Return (X, Y) of the center of cell containing provided text 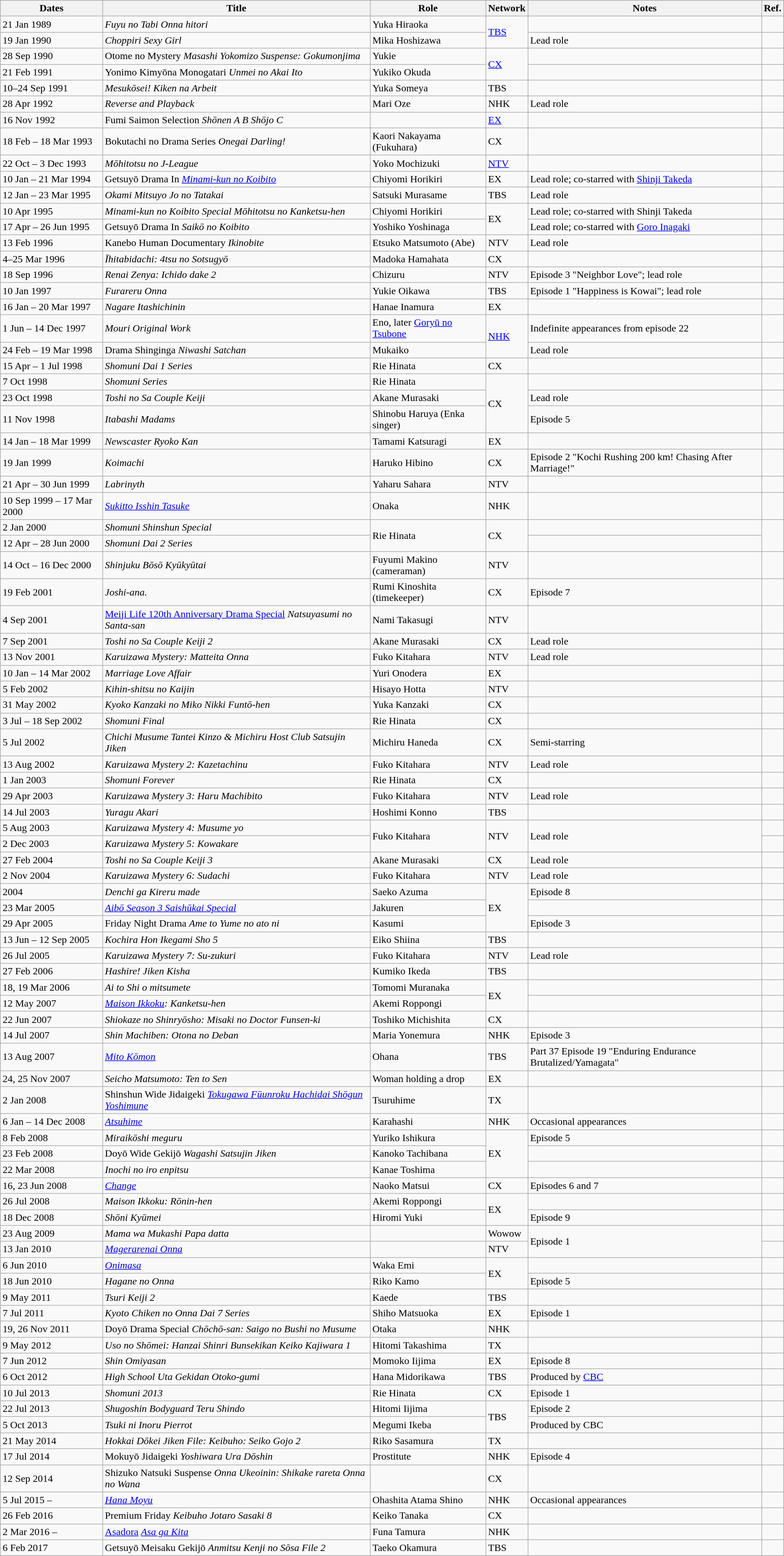
Yuka Someya (428, 88)
4–25 Mar 1996 (52, 259)
Getsuyō Meisaku Gekijō Anmitsu Kenji no Sōsa File 2 (236, 1548)
Miraikōshi meguru (236, 1138)
3 Jul – 18 Sep 2002 (52, 721)
Otaka (428, 1329)
Episode 2 "Kochi Rushing 200 km! Chasing After Marriage!" (645, 463)
Hana Midorikawa (428, 1377)
7 Jul 2011 (52, 1313)
Waka Emi (428, 1265)
Newscaster Ryoko Kan (236, 441)
Karuizawa Mystery 3: Haru Machibito (236, 796)
Renai Zenya: Ichido dake 2 (236, 275)
Koimachi (236, 463)
Indefinite appearances from episode 22 (645, 329)
Maison Ikkoku: Kanketsu-hen (236, 1003)
27 Feb 2004 (52, 860)
Mesukōsei! Kiken na Arbeit (236, 88)
Hagane no Onna (236, 1281)
27 Feb 2006 (52, 971)
Kaede (428, 1297)
10–24 Sep 1991 (52, 88)
Prostitute (428, 1457)
13 Aug 2007 (52, 1057)
Okami Mitsuyo Jo no Tatakai (236, 195)
Fuyumi Makino (cameraman) (428, 565)
Minami-kun no Koibito Special Mōhitotsu no Kanketsu-hen (236, 211)
Karuizawa Mystery 7: Su-zukuri (236, 955)
Mokuyō Jidaigeki Yoshiwara Ura Dōshin (236, 1457)
Tamami Katsuragi (428, 441)
2 Mar 2016 – (52, 1532)
12 May 2007 (52, 1003)
Hoshimi Konno (428, 812)
Maria Yonemura (428, 1035)
28 Apr 1992 (52, 104)
Yuka Hiraoka (428, 24)
29 Apr 2003 (52, 796)
Yuriko Ishikura (428, 1138)
Onaka (428, 505)
Momoko Iijima (428, 1361)
10 Sep 1999 – 17 Mar 2000 (52, 505)
Rumi Kinoshita (timekeeper) (428, 593)
Toshi no Sa Couple Keiji 3 (236, 860)
Riko Sasamura (428, 1441)
Chichi Musume Tantei Kinzo & Michiru Host Club Satsujin Jiken (236, 743)
Karuizawa Mystery 4: Musume yo (236, 828)
2004 (52, 892)
Shin Machiben: Otona no Deban (236, 1035)
Shomuni 2013 (236, 1393)
Mukaiko (428, 350)
15 Apr – 1 Jul 1998 (52, 366)
5 Feb 2002 (52, 689)
Satsuki Murasame (428, 195)
18 Jun 2010 (52, 1281)
Otome no Mystery Masashi Yokomizo Suspense: Gokumonjima (236, 56)
Doyō Drama Special Chōchō-san: Saigo no Bushi no Musume (236, 1329)
Mama wa Mukashi Papa datta (236, 1233)
22 Jun 2007 (52, 1019)
2 Jan 2008 (52, 1100)
12 Sep 2014 (52, 1478)
Haruko Hibino (428, 463)
Karuizawa Mystery 2: Kazetachinu (236, 764)
Choppiri Sexy Girl (236, 40)
6 Jun 2010 (52, 1265)
Mouri Original Work (236, 329)
Notes (645, 8)
Magerarenai Onna (236, 1249)
Yoko Mochizuki (428, 163)
2 Dec 2003 (52, 844)
14 Jul 2007 (52, 1035)
Kyoko Kanzaki no Miko Nikki Funtō-hen (236, 705)
29 Apr 2005 (52, 924)
Episode 2 (645, 1409)
Tomomi Muranaka (428, 987)
6 Feb 2017 (52, 1548)
Wowow (507, 1233)
Yuri Onodera (428, 673)
Meiji Life 120th Anniversary Drama Special Natsuyasumi no Santa-san (236, 619)
Role (428, 8)
Inochi no iro enpitsu (236, 1170)
Kihin-shitsu no Kaijin (236, 689)
Hitomi Iijima (428, 1409)
18 Dec 2008 (52, 1217)
Jakuren (428, 908)
Mōhitotsu no J-League (236, 163)
Uso no Shōmei: Hanzai Shinri Bunsekikan Keiko Kajiwara 1 (236, 1345)
Ohashita Atama Shino (428, 1500)
Yaharu Sahara (428, 484)
Fumi Saimon Selection Shōnen A B Shōjo C (236, 120)
Ref. (772, 8)
6 Oct 2012 (52, 1377)
5 Jul 2002 (52, 743)
Marriage Love Affair (236, 673)
26 Jul 2008 (52, 1201)
Maison Ikkoku: Rōnin-hen (236, 1201)
10 Jul 2013 (52, 1393)
16 Jan – 20 Mar 1997 (52, 307)
16, 23 Jun 2008 (52, 1186)
Dates (52, 8)
22 Mar 2008 (52, 1170)
Tsuruhime (428, 1100)
23 Oct 1998 (52, 398)
Part 37 Episode 19 "Enduring Endurance Brutalized/Yamagata" (645, 1057)
Shomuni Dai 1 Series (236, 366)
Shomuni Dai 2 Series (236, 544)
Ohana (428, 1057)
7 Oct 1998 (52, 382)
8 Feb 2008 (52, 1138)
7 Jun 2012 (52, 1361)
26 Feb 2016 (52, 1516)
Doyō Wide Gekijō Wagashi Satsujin Jiken (236, 1154)
Hiromi Yuki (428, 1217)
6 Jan – 14 Dec 2008 (52, 1122)
Etsuko Matsumoto (Abe) (428, 243)
Getsuyō Drama In Saikō no Koibito (236, 227)
22 Jul 2013 (52, 1409)
Mito Kōmon (236, 1057)
Woman holding a drop (428, 1078)
21 May 2014 (52, 1441)
13 Jun – 12 Sep 2005 (52, 940)
Episode 3 "Neighbor Love"; lead role (645, 275)
Bokutachi no Drama Series Onegai Darling! (236, 142)
Madoka Hamahata (428, 259)
21 Apr – 30 Jun 1999 (52, 484)
Kanebo Human Documentary Ikinobite (236, 243)
Shugoshin Bodyguard Teru Shindo (236, 1409)
Kyoto Chiken no Onna Dai 7 Series (236, 1313)
18, 19 Mar 2006 (52, 987)
Joshi-ana. (236, 593)
Naoko Matsui (428, 1186)
14 Oct – 16 Dec 2000 (52, 565)
9 May 2011 (52, 1297)
19 Jan 1990 (52, 40)
21 Feb 1991 (52, 72)
4 Sep 2001 (52, 619)
Hokkai Dōkei Jiken File: Keibuho: Seiko Gojo 2 (236, 1441)
Premium Friday Keibuho Jotaro Sasaki 8 (236, 1516)
23 Mar 2005 (52, 908)
Drama Shinginga Niwashi Satchan (236, 350)
Change (236, 1186)
Shizuko Natsuki Suspense Onna Ukeoinin: Shikake rareta Onna no Wana (236, 1478)
Megumi Ikeba (428, 1425)
Aibō Season 3 Saishūkai Special (236, 908)
5 Aug 2003 (52, 828)
Shin Omiyasan (236, 1361)
Nagare Itashichinin (236, 307)
Karahashi (428, 1122)
Episode 1 "Happiness is Kowai"; lead role (645, 291)
13 Nov 2001 (52, 657)
16 Nov 1992 (52, 120)
2 Jan 2000 (52, 528)
12 Jan – 23 Mar 1995 (52, 195)
Hashire! Jiken Kisha (236, 971)
Shomuni Final (236, 721)
Atsuhime (236, 1122)
Michiru Haneda (428, 743)
28 Sep 1990 (52, 56)
Tsuri Keiji 2 (236, 1297)
Mika Hoshizawa (428, 40)
Karuizawa Mystery 6: Sudachi (236, 876)
Shōni Kyūmei (236, 1217)
Yuka Kanzaki (428, 705)
Mari Oze (428, 104)
Shomuni Shinshun Special (236, 528)
Ai to Shi o mitsumete (236, 987)
Yonimo Kimyōna Monogatari Unmei no Akai Ito (236, 72)
Eno, later Goryū no Tsubone (428, 329)
Denchi ga Kireru made (236, 892)
Saeko Azuma (428, 892)
Hanae Inamura (428, 307)
23 Feb 2008 (52, 1154)
Title (236, 8)
Network (507, 8)
Shomuni Series (236, 382)
Itabashi Madams (236, 419)
13 Jan 2010 (52, 1249)
23 Aug 2009 (52, 1233)
Lead role; co-starred with Goro Inagaki (645, 227)
Riko Kamo (428, 1281)
Kaori Nakayama (Fukuhara) (428, 142)
Keiko Tanaka (428, 1516)
14 Jul 2003 (52, 812)
24 Feb – 19 Mar 1998 (52, 350)
Eiko Shiina (428, 940)
Reverse and Playback (236, 104)
1 Jan 2003 (52, 780)
Friday Night Drama Ame to Yume no ato ni (236, 924)
High School Uta Gekidan Otoko-gumi (236, 1377)
Yukiko Okuda (428, 72)
Tsuki ni Inoru Pierrot (236, 1425)
Kanae Toshima (428, 1170)
Yoshiko Yoshinaga (428, 227)
Kumiko Ikeda (428, 971)
Shomuni Forever (236, 780)
Toshi no Sa Couple Keiji 2 (236, 641)
31 May 2002 (52, 705)
Shinobu Haruya (Enka singer) (428, 419)
13 Aug 2002 (52, 764)
10 Jan 1997 (52, 291)
Yukie Oikawa (428, 291)
Shiho Matsuoka (428, 1313)
Kochira Hon Ikegami Sho 5 (236, 940)
Episode 7 (645, 593)
2 Nov 2004 (52, 876)
21 Jan 1989 (52, 24)
12 Apr – 28 Jun 2000 (52, 544)
18 Feb – 18 Mar 1993 (52, 142)
14 Jan – 18 Mar 1999 (52, 441)
Hitomi Takashima (428, 1345)
Taeko Okamura (428, 1548)
Asadora Asa ga Kita (236, 1532)
13 Feb 1996 (52, 243)
24, 25 Nov 2007 (52, 1078)
Fuyu no Tabi Onna hitori (236, 24)
Hisayo Hotta (428, 689)
Toshi no Sa Couple Keiji (236, 398)
Nami Takasugi (428, 619)
Toshiko Michishita (428, 1019)
5 Oct 2013 (52, 1425)
10 Apr 1995 (52, 211)
7 Sep 2001 (52, 641)
Chizuru (428, 275)
Yukie (428, 56)
Funa Tamura (428, 1532)
5 Jul 2015 – (52, 1500)
Getsuyō Drama In Minami-kun no Koibito (236, 179)
Karuizawa Mystery: Matteita Onna (236, 657)
19 Jan 1999 (52, 463)
Shinshun Wide Jidaigeki Tokugawa Fūunroku Hachidai Shōgun Yoshimune (236, 1100)
17 Jul 2014 (52, 1457)
Īhitabidachi: 4tsu no Sotsugyō (236, 259)
Kasumi (428, 924)
Sukitto Isshin Tasuke (236, 505)
Semi-starring (645, 743)
Furareru Onna (236, 291)
Episode 9 (645, 1217)
Hana Moyu (236, 1500)
Kanoko Tachibana (428, 1154)
Onimasa (236, 1265)
10 Jan – 14 Mar 2002 (52, 673)
22 Oct – 3 Dec 1993 (52, 163)
1 Jun – 14 Dec 1997 (52, 329)
Episodes 6 and 7 (645, 1186)
Seicho Matsumoto: Ten to Sen (236, 1078)
9 May 2012 (52, 1345)
18 Sep 1996 (52, 275)
Shinjuku Bōsō Kyūkyūtai (236, 565)
Yuragu Akari (236, 812)
Shiokaze no Shinryōsho: Misaki no Doctor Funsen-ki (236, 1019)
Episode 4 (645, 1457)
11 Nov 1998 (52, 419)
Karuizawa Mystery 5: Kowakare (236, 844)
Labrinyth (236, 484)
17 Apr – 26 Jun 1995 (52, 227)
10 Jan – 21 Mar 1994 (52, 179)
26 Jul 2005 (52, 955)
19 Feb 2001 (52, 593)
19, 26 Nov 2011 (52, 1329)
